Provide the [x, y] coordinate of the cell's center where the given text is located.  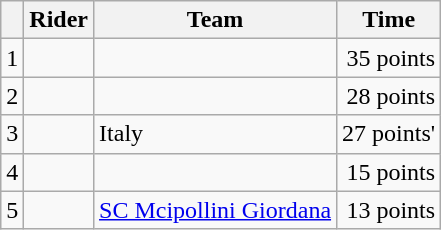
2 [12, 96]
Team [216, 20]
Rider [59, 20]
15 points [389, 172]
SC Mcipollini Giordana [216, 210]
4 [12, 172]
5 [12, 210]
28 points [389, 96]
Time [389, 20]
3 [12, 134]
Italy [216, 134]
1 [12, 58]
13 points [389, 210]
27 points' [389, 134]
35 points [389, 58]
